Scan for the cell matching the given text and deliver its [x, y] coordinate at center. 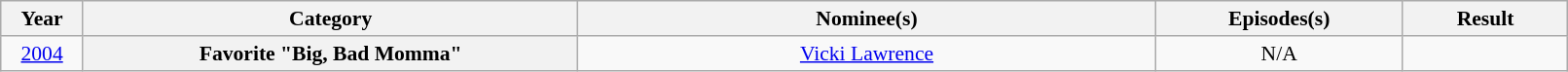
2004 [43, 54]
N/A [1279, 54]
Favorite "Big, Bad Momma" [330, 54]
Result [1485, 18]
Category [330, 18]
Nominee(s) [866, 18]
Episodes(s) [1279, 18]
Vicki Lawrence [866, 54]
Year [43, 18]
